Return (X, Y) of the center of cell containing provided text 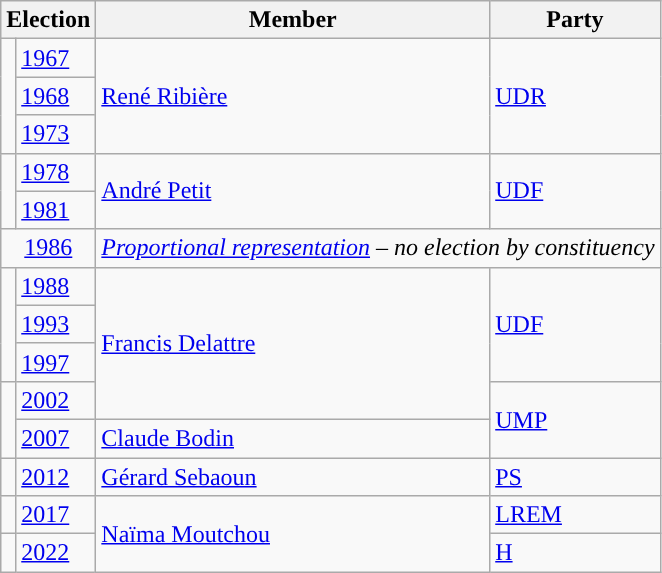
H (575, 553)
LREM (575, 515)
1967 (56, 58)
André Petit (293, 191)
Francis Delattre (293, 343)
1986 (48, 248)
Election (48, 20)
1988 (56, 286)
Naïma Moutchou (293, 534)
Party (575, 20)
1968 (56, 96)
1981 (56, 210)
1973 (56, 134)
2002 (56, 400)
2017 (56, 515)
Proportional representation – no election by constituency (378, 248)
2007 (56, 438)
1993 (56, 324)
2022 (56, 553)
Claude Bodin (293, 438)
1997 (56, 362)
2012 (56, 477)
René Ribière (293, 96)
Gérard Sebaoun (293, 477)
1978 (56, 172)
UMP (575, 419)
Member (293, 20)
PS (575, 477)
UDR (575, 96)
